Provide the (X, Y) coordinate of the cell's center where the given text is located.  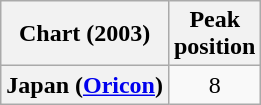
Peakposition (214, 34)
Japan (Oricon) (85, 85)
8 (214, 85)
Chart (2003) (85, 34)
